Search for the cell housing the specified text and yield its [x, y] center coordinate. 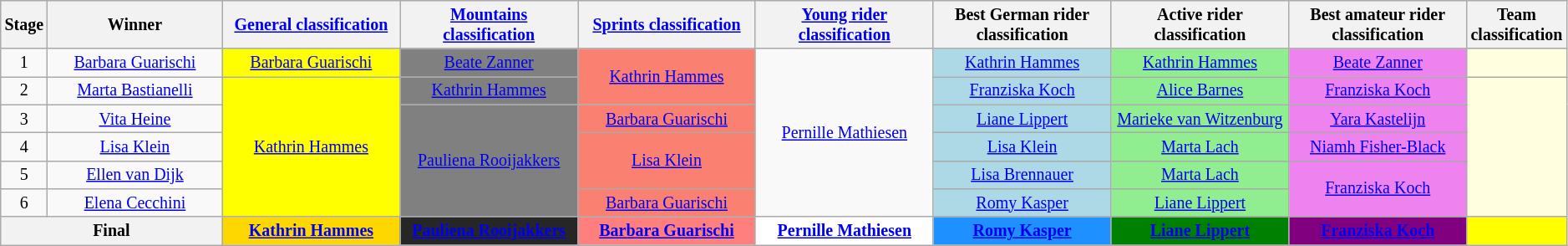
Yara Kastelijn [1378, 119]
Sprints classification [667, 25]
6 [24, 202]
Winner [135, 25]
Marieke van Witzenburg [1200, 119]
Active rider classification [1200, 25]
2 [24, 90]
Ellen van Dijk [135, 174]
Team classification [1517, 25]
Stage [24, 25]
Best German rider classification [1022, 25]
Alice Barnes [1200, 90]
Mountains classification [490, 25]
Final [112, 231]
Niamh Fisher-Black [1378, 147]
Marta Bastianelli [135, 90]
General classification [311, 25]
1 [24, 64]
Lisa Brennauer [1022, 174]
Best amateur rider classification [1378, 25]
Vita Heine [135, 119]
3 [24, 119]
Young rider classification [844, 25]
4 [24, 147]
5 [24, 174]
Elena Cecchini [135, 202]
